Return the [X, Y] coordinate for the center point of the cell that contains the specified text.  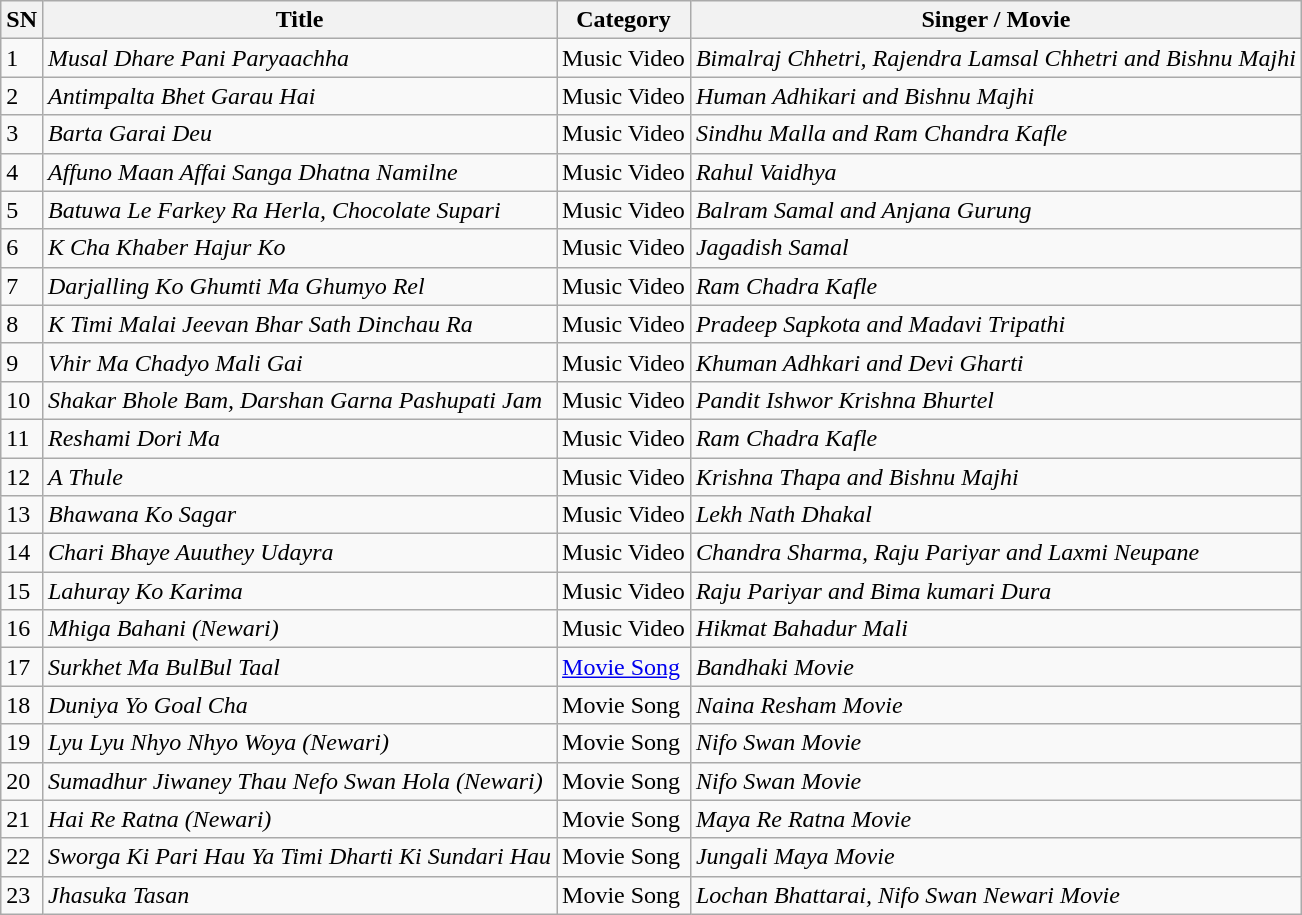
Jhasuka Tasan [299, 895]
15 [22, 591]
13 [22, 515]
Khuman Adhkari and Devi Gharti [996, 362]
Naina Resham Movie [996, 705]
19 [22, 743]
Krishna Thapa and Bishnu Majhi [996, 477]
Human Adhikari and Bishnu Majhi [996, 96]
Batuwa Le Farkey Ra Herla, Chocolate Supari [299, 210]
K Timi Malai Jeevan Bhar Sath Dinchau Ra [299, 324]
Sindhu Malla and Ram Chandra Kafle [996, 134]
K Cha Khaber Hajur Ko [299, 248]
Jungali Maya Movie [996, 857]
4 [22, 172]
2 [22, 96]
Lahuray Ko Karima [299, 591]
10 [22, 400]
Lochan Bhattarai, Nifo Swan Newari Movie [996, 895]
16 [22, 629]
Musal Dhare Pani Paryaachha [299, 58]
Title [299, 20]
9 [22, 362]
Maya Re Ratna Movie [996, 819]
Mhiga Bahani (Newari) [299, 629]
Bhawana Ko Sagar [299, 515]
Raju Pariyar and Bima kumari Dura [996, 591]
Darjalling Ko Ghumti Ma Ghumyo Rel [299, 286]
Lekh Nath Dhakal [996, 515]
Antimpalta Bhet Garau Hai [299, 96]
12 [22, 477]
21 [22, 819]
11 [22, 438]
23 [22, 895]
14 [22, 553]
5 [22, 210]
8 [22, 324]
Category [624, 20]
Shakar Bhole Bam, Darshan Garna Pashupati Jam [299, 400]
Reshami Dori Ma [299, 438]
Duniya Yo Goal Cha [299, 705]
Singer / Movie [996, 20]
Sumadhur Jiwaney Thau Nefo Swan Hola (Newari) [299, 781]
Pradeep Sapkota and Madavi Tripathi [996, 324]
18 [22, 705]
Affuno Maan Affai Sanga Dhatna Namilne [299, 172]
Sworga Ki Pari Hau Ya Timi Dharti Ki Sundari Hau [299, 857]
Jagadish Samal [996, 248]
Rahul Vaidhya [996, 172]
6 [22, 248]
SN [22, 20]
Chari Bhaye Auuthey Udayra [299, 553]
Bimalraj Chhetri, Rajendra Lamsal Chhetri and Bishnu Majhi [996, 58]
Bandhaki Movie [996, 667]
Surkhet Ma BulBul Taal [299, 667]
Barta Garai Deu [299, 134]
Balram Samal and Anjana Gurung [996, 210]
7 [22, 286]
17 [22, 667]
Lyu Lyu Nhyo Nhyo Woya (Newari) [299, 743]
Hikmat Bahadur Mali [996, 629]
Chandra Sharma, Raju Pariyar and Laxmi Neupane [996, 553]
Pandit Ishwor Krishna Bhurtel [996, 400]
Hai Re Ratna (Newari) [299, 819]
22 [22, 857]
Vhir Ma Chadyo Mali Gai [299, 362]
3 [22, 134]
1 [22, 58]
20 [22, 781]
A Thule [299, 477]
